Return (X, Y) of the center of cell containing provided text 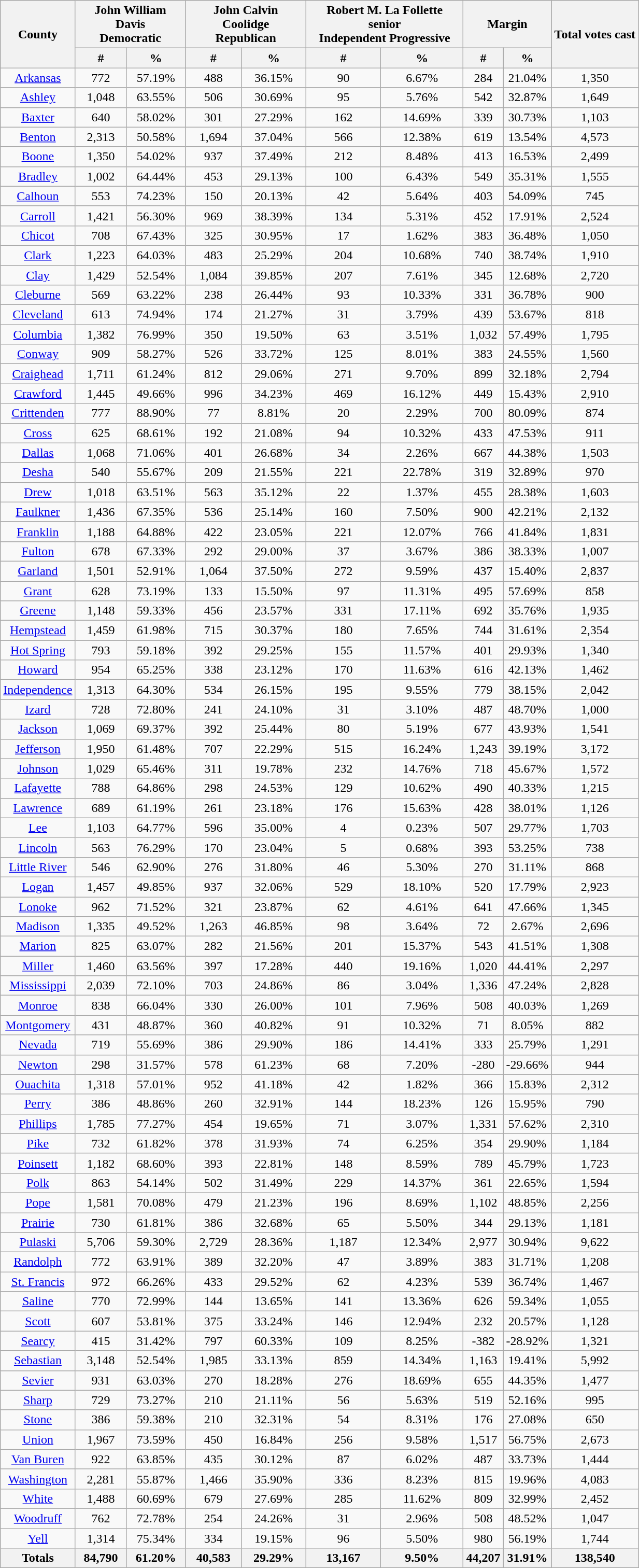
91 (343, 1025)
1,985 (214, 1361)
18.10% (422, 887)
31.49% (274, 1183)
2,794 (595, 374)
22.81% (274, 1163)
36.74% (528, 1282)
32.68% (274, 1222)
162 (343, 117)
389 (214, 1262)
24.86% (274, 986)
207 (343, 275)
1,501 (101, 571)
1,313 (101, 690)
125 (343, 354)
838 (101, 1005)
63.85% (156, 1459)
24.53% (274, 788)
174 (214, 315)
Logan (38, 887)
53.25% (528, 847)
2,039 (101, 986)
Howard (38, 670)
54.14% (156, 1183)
1,018 (101, 492)
23.57% (274, 611)
1,263 (214, 927)
12.94% (422, 1321)
56 (343, 1400)
6.43% (422, 176)
282 (214, 946)
87 (343, 1459)
2,499 (595, 157)
2,837 (595, 571)
863 (101, 1183)
546 (101, 867)
1,723 (595, 1163)
63.91% (156, 1262)
20.13% (274, 196)
32.31% (274, 1420)
73.19% (156, 591)
Sevier (38, 1380)
20 (343, 413)
1,215 (595, 788)
1,068 (101, 453)
254 (214, 1518)
793 (101, 650)
31.93% (274, 1143)
1,314 (101, 1538)
Clay (38, 275)
64.44% (156, 176)
36.48% (528, 235)
Grant (38, 591)
11.31% (422, 591)
435 (214, 1459)
8.25% (422, 1341)
321 (214, 907)
Scott (38, 1321)
Cleburne (38, 295)
8.05% (528, 1025)
Franklin (38, 531)
14.41% (422, 1045)
2,452 (595, 1499)
53.67% (528, 315)
2.67% (528, 927)
Crawford (38, 394)
33.72% (274, 354)
17.11% (422, 611)
330 (214, 1005)
40.03% (528, 1005)
777 (101, 413)
15.83% (528, 1084)
25.29% (274, 255)
519 (483, 1400)
15.50% (274, 591)
1,572 (595, 768)
35.12% (274, 492)
542 (483, 97)
655 (483, 1380)
148 (343, 1163)
261 (214, 808)
2,042 (595, 690)
715 (214, 631)
1,703 (595, 828)
Newton (38, 1065)
41.51% (528, 946)
56.19% (528, 1538)
56.75% (528, 1439)
36.15% (274, 78)
77 (214, 413)
507 (483, 828)
21.27% (274, 315)
1,467 (595, 1282)
45.67% (528, 768)
30.95% (274, 235)
361 (483, 1183)
766 (483, 531)
1,335 (101, 927)
1,321 (595, 1341)
30.37% (274, 631)
350 (214, 334)
-382 (483, 1341)
1,445 (101, 394)
12.38% (422, 137)
32.87% (528, 97)
80 (343, 729)
607 (101, 1321)
4 (343, 828)
55.67% (156, 472)
4,573 (595, 137)
2,673 (595, 1439)
9,622 (595, 1242)
Boone (38, 157)
626 (483, 1301)
63.51% (156, 492)
Pulaski (38, 1242)
31.42% (156, 1341)
539 (483, 1282)
32.20% (274, 1262)
134 (343, 216)
37.04% (274, 137)
67.33% (156, 551)
69.37% (156, 729)
61.20% (156, 1558)
88.90% (156, 413)
Dallas (38, 453)
35.00% (274, 828)
72.10% (156, 986)
339 (483, 117)
94 (343, 433)
Carroll (38, 216)
450 (214, 1439)
8.59% (422, 1163)
126 (483, 1104)
19.50% (274, 334)
141 (343, 1301)
29.06% (274, 374)
740 (483, 255)
Cross (38, 433)
566 (343, 137)
48.52% (528, 1518)
628 (101, 591)
1,462 (595, 670)
201 (343, 946)
790 (595, 1104)
33.13% (274, 1361)
1,517 (483, 1439)
Madison (38, 927)
529 (343, 887)
60.69% (156, 1499)
39.19% (528, 749)
292 (214, 551)
80.09% (528, 413)
707 (214, 749)
14.34% (422, 1361)
520 (483, 887)
23.05% (274, 531)
1,084 (214, 275)
65.25% (156, 670)
53.81% (156, 1321)
1,029 (101, 768)
41.84% (528, 531)
238 (214, 295)
Lee (38, 828)
48.86% (156, 1104)
73.27% (156, 1400)
100 (343, 176)
Lawrence (38, 808)
19.96% (528, 1479)
1,503 (595, 453)
Cleveland (38, 315)
25.44% (274, 729)
578 (214, 1065)
Independence (38, 690)
431 (101, 1025)
19.16% (422, 966)
29.25% (274, 650)
859 (343, 1361)
17 (343, 235)
422 (214, 531)
40.82% (274, 1025)
47.66% (528, 907)
54 (343, 1420)
26.68% (274, 453)
40.33% (528, 788)
952 (214, 1084)
490 (483, 788)
61.23% (274, 1065)
Robert M. La Follette seniorIndependent Progressive (385, 24)
1,785 (101, 1124)
549 (483, 176)
1,795 (595, 334)
2,696 (595, 927)
59.18% (156, 650)
38.33% (528, 551)
29.93% (528, 650)
84,790 (101, 1558)
71.52% (156, 907)
32.89% (528, 472)
1,541 (595, 729)
641 (483, 907)
50.58% (156, 137)
1,069 (101, 729)
37 (343, 551)
1,477 (595, 1380)
25.79% (528, 1045)
344 (483, 1222)
789 (483, 1163)
54.02% (156, 157)
101 (343, 1005)
1,459 (101, 631)
30.94% (528, 1242)
271 (343, 374)
403 (483, 196)
5,706 (101, 1242)
825 (101, 946)
Craighead (38, 374)
2,910 (595, 394)
71.06% (156, 453)
63.56% (156, 966)
Clark (38, 255)
Searcy (38, 1341)
22.78% (422, 472)
31.61% (528, 631)
345 (483, 275)
1,744 (595, 1538)
5.64% (422, 196)
48.85% (528, 1202)
922 (101, 1459)
1,020 (483, 966)
0.23% (422, 828)
1,345 (595, 907)
569 (101, 295)
625 (101, 433)
640 (101, 117)
59.38% (156, 1420)
455 (483, 492)
899 (483, 374)
66.04% (156, 1005)
64.86% (156, 788)
18.23% (422, 1104)
9.70% (422, 374)
70.08% (156, 1202)
Stone (38, 1420)
1,050 (595, 235)
59.34% (528, 1301)
192 (214, 433)
995 (595, 1400)
68.60% (156, 1163)
64.30% (156, 690)
35.90% (274, 1479)
133 (214, 591)
John William Davis Democratic (131, 24)
28.38% (528, 492)
745 (595, 196)
Margin (507, 24)
56.30% (156, 216)
10.62% (422, 788)
1,560 (595, 354)
1,047 (595, 1518)
3.10% (422, 709)
2,310 (595, 1124)
437 (483, 571)
-280 (483, 1065)
1,331 (483, 1124)
970 (595, 472)
Washington (38, 1479)
61.82% (156, 1143)
Benton (38, 137)
2,312 (595, 1084)
44,207 (483, 1558)
54.09% (528, 196)
57.69% (528, 591)
180 (343, 631)
931 (101, 1380)
31.71% (528, 1262)
667 (483, 453)
650 (595, 1420)
397 (214, 966)
204 (343, 255)
944 (595, 1065)
61.98% (156, 631)
13.54% (528, 137)
19.41% (528, 1361)
616 (483, 670)
27.29% (274, 117)
272 (343, 571)
311 (214, 768)
703 (214, 986)
719 (101, 1045)
812 (214, 374)
700 (483, 413)
732 (101, 1143)
John Calvin CoolidgeRepublican (246, 24)
8.01% (422, 354)
72 (483, 927)
Monroe (38, 1005)
18.69% (422, 1380)
1,291 (595, 1045)
12.34% (422, 1242)
256 (343, 1439)
962 (101, 907)
469 (343, 394)
325 (214, 235)
8.23% (422, 1479)
21.11% (274, 1400)
109 (343, 1341)
67.35% (156, 512)
61.81% (156, 1222)
46.85% (274, 927)
22 (343, 492)
1,340 (595, 650)
1,488 (101, 1499)
996 (214, 394)
619 (483, 137)
Conway (38, 354)
Garland (38, 571)
9.55% (422, 690)
Yell (38, 1538)
483 (214, 255)
969 (214, 216)
Ashley (38, 97)
1,128 (595, 1321)
49.85% (156, 887)
65.46% (156, 768)
Chicot (38, 235)
1,055 (595, 1301)
Van Buren (38, 1459)
47.53% (528, 433)
Faulkner (38, 512)
61.19% (156, 808)
241 (214, 709)
1,935 (595, 611)
10.33% (422, 295)
11.57% (422, 650)
1,032 (483, 334)
28.36% (274, 1242)
17.28% (274, 966)
8.48% (422, 157)
911 (595, 433)
22.29% (274, 749)
677 (483, 729)
2,281 (101, 1479)
44.35% (528, 1380)
46 (343, 867)
63.03% (156, 1380)
1,007 (595, 551)
728 (101, 709)
Crittenden (38, 413)
21.08% (274, 433)
68.61% (156, 433)
6.25% (422, 1143)
613 (101, 315)
1,950 (101, 749)
815 (483, 1479)
506 (214, 97)
57.19% (156, 78)
1,460 (101, 966)
61.24% (156, 374)
63.07% (156, 946)
797 (214, 1341)
27.69% (274, 1499)
909 (101, 354)
48.70% (528, 709)
7.50% (422, 512)
526 (214, 354)
679 (214, 1499)
72.99% (156, 1301)
1,000 (595, 709)
744 (483, 631)
1,126 (595, 808)
25.14% (274, 512)
55.87% (156, 1479)
37.50% (274, 571)
31.11% (528, 867)
4.61% (422, 907)
Sebastian (38, 1361)
63 (343, 334)
Lincoln (38, 847)
60.33% (274, 1341)
59.33% (156, 611)
19.78% (274, 768)
76.29% (156, 847)
Greene (38, 611)
35.31% (528, 176)
762 (101, 1518)
1,457 (101, 887)
3.67% (422, 551)
454 (214, 1124)
449 (483, 394)
32.99% (528, 1499)
72.80% (156, 709)
9.50% (422, 1558)
8.81% (274, 413)
1,831 (595, 531)
360 (214, 1025)
2,256 (595, 1202)
6.02% (422, 1459)
515 (343, 749)
76.99% (156, 334)
195 (343, 690)
Randolph (38, 1262)
73.59% (156, 1439)
5.63% (422, 1400)
338 (214, 670)
24.55% (528, 354)
33.24% (274, 1321)
718 (483, 768)
1,436 (101, 512)
15.63% (422, 808)
1,555 (595, 176)
Columbia (38, 334)
3.07% (422, 1124)
Johnson (38, 768)
90 (343, 78)
1,594 (595, 1183)
2,132 (595, 512)
7.20% (422, 1065)
770 (101, 1301)
74.23% (156, 196)
29.00% (274, 551)
30.12% (274, 1459)
3.79% (422, 315)
21.23% (274, 1202)
75.34% (156, 1538)
15.95% (528, 1104)
61.48% (156, 749)
72.78% (156, 1518)
972 (101, 1282)
7.65% (422, 631)
3.04% (422, 986)
9.59% (422, 571)
Hempstead (38, 631)
Izard (38, 709)
1,048 (101, 97)
1,064 (214, 571)
1,581 (101, 1202)
11.62% (422, 1499)
21.56% (274, 946)
488 (214, 78)
Arkansas (38, 78)
Bradley (38, 176)
Totals (38, 1558)
160 (343, 512)
St. Francis (38, 1282)
7.96% (422, 1005)
64.88% (156, 531)
15.37% (422, 946)
1,181 (595, 1222)
10.68% (422, 255)
3.89% (422, 1262)
Perry (38, 1104)
336 (343, 1479)
1,243 (483, 749)
375 (214, 1321)
Prairie (38, 1222)
Poinsett (38, 1163)
Miller (38, 966)
48.87% (156, 1025)
858 (595, 591)
5 (343, 847)
96 (343, 1538)
Saline (38, 1301)
692 (483, 611)
1,223 (101, 255)
67.43% (156, 235)
2.96% (422, 1518)
150 (214, 196)
12.07% (422, 531)
1.82% (422, 1084)
2,313 (101, 137)
3,172 (595, 749)
7.61% (422, 275)
93 (343, 295)
1,444 (595, 1459)
29.77% (528, 828)
Phillips (38, 1124)
38.39% (274, 216)
16.24% (422, 749)
Woodruff (38, 1518)
-29.66% (528, 1065)
11.63% (422, 670)
42.21% (528, 512)
452 (483, 216)
Lafayette (38, 788)
12.68% (528, 275)
34 (343, 453)
129 (343, 788)
58.27% (156, 354)
440 (343, 966)
47 (343, 1262)
63.22% (156, 295)
Total votes cast (595, 34)
Hot Spring (38, 650)
9.58% (422, 1439)
479 (214, 1202)
456 (214, 611)
74 (343, 1143)
49.66% (156, 394)
15.40% (528, 571)
540 (101, 472)
Lonoke (38, 907)
285 (343, 1499)
5,992 (595, 1361)
18.28% (274, 1380)
14.37% (422, 1183)
212 (343, 157)
31.57% (156, 1065)
31.91% (528, 1558)
738 (595, 847)
301 (214, 117)
779 (483, 690)
1,603 (595, 492)
Pope (38, 1202)
4,083 (595, 1479)
Sharp (38, 1400)
39.85% (274, 275)
22.65% (528, 1183)
209 (214, 472)
33.73% (528, 1459)
8.69% (422, 1202)
30.69% (274, 97)
16.84% (274, 1439)
689 (101, 808)
2,354 (595, 631)
17.79% (528, 887)
354 (483, 1143)
1.37% (422, 492)
874 (595, 413)
23.04% (274, 847)
38.74% (528, 255)
Baxter (38, 117)
Jefferson (38, 749)
5.19% (422, 729)
26.15% (274, 690)
37.49% (274, 157)
Nevada (38, 1045)
77.27% (156, 1124)
Union (38, 1439)
38.01% (528, 808)
1,382 (101, 334)
31.80% (274, 867)
1,649 (595, 97)
2.29% (422, 413)
16.12% (422, 394)
Little River (38, 867)
1,967 (101, 1439)
1,163 (483, 1361)
1.62% (422, 235)
5.76% (422, 97)
1,318 (101, 1084)
453 (214, 176)
74.94% (156, 315)
2.26% (422, 453)
334 (214, 1538)
26.00% (274, 1005)
1,188 (101, 531)
3,148 (101, 1361)
19.65% (274, 1124)
439 (483, 315)
596 (214, 828)
White (38, 1499)
45.79% (528, 1163)
Mississippi (38, 986)
21.55% (274, 472)
68 (343, 1065)
38.15% (528, 690)
Marion (38, 946)
502 (214, 1183)
36.78% (528, 295)
155 (343, 650)
19.15% (274, 1538)
Drew (38, 492)
Fulton (38, 551)
97 (343, 591)
1,187 (343, 1242)
29.29% (274, 1558)
2,923 (595, 887)
3.51% (422, 334)
66.26% (156, 1282)
553 (101, 196)
Desha (38, 472)
138,540 (595, 1558)
954 (101, 670)
98 (343, 927)
1,694 (214, 137)
2,729 (214, 1242)
13.36% (422, 1301)
52.91% (156, 571)
1,208 (595, 1262)
40,583 (214, 1558)
186 (343, 1045)
14.76% (422, 768)
378 (214, 1143)
229 (343, 1183)
20.57% (528, 1321)
1,711 (101, 374)
Jackson (38, 729)
1,308 (595, 946)
730 (101, 1222)
882 (595, 1025)
County (38, 34)
1,002 (101, 176)
42.13% (528, 670)
1,421 (101, 216)
428 (483, 808)
57.49% (528, 334)
Pike (38, 1143)
64.03% (156, 255)
58.02% (156, 117)
24.10% (274, 709)
196 (343, 1202)
Calhoun (38, 196)
0.68% (422, 847)
95 (343, 97)
13.65% (274, 1301)
Ouachita (38, 1084)
2,524 (595, 216)
818 (595, 315)
534 (214, 690)
8.31% (422, 1420)
59.30% (156, 1242)
32.91% (274, 1104)
1,429 (101, 275)
64.77% (156, 828)
34.23% (274, 394)
413 (483, 157)
2,720 (595, 275)
1,336 (483, 986)
495 (483, 591)
2,828 (595, 986)
14.69% (422, 117)
146 (343, 1321)
86 (343, 986)
2,297 (595, 966)
980 (483, 1538)
57.62% (528, 1124)
63.55% (156, 97)
1,466 (214, 1479)
27.08% (528, 1420)
35.76% (528, 611)
62.90% (156, 867)
366 (483, 1084)
260 (214, 1104)
5.31% (422, 216)
17.91% (528, 216)
21.04% (528, 78)
Montgomery (38, 1025)
32.18% (528, 374)
5.30% (422, 867)
47.24% (528, 986)
41.18% (274, 1084)
32.06% (274, 887)
15.43% (528, 394)
2,977 (483, 1242)
43.93% (528, 729)
29.52% (274, 1282)
65 (343, 1222)
44.41% (528, 966)
23.12% (274, 670)
1,269 (595, 1005)
55.69% (156, 1045)
3.64% (422, 927)
1,148 (101, 611)
415 (101, 1341)
1,910 (595, 255)
-28.92% (528, 1341)
1,102 (483, 1202)
788 (101, 788)
44.38% (528, 453)
678 (101, 551)
333 (483, 1045)
49.52% (156, 927)
13,167 (343, 1558)
536 (214, 512)
57.01% (156, 1084)
23.18% (274, 808)
Polk (38, 1183)
26.44% (274, 295)
6.67% (422, 78)
24.26% (274, 1518)
4.23% (422, 1282)
868 (595, 867)
30.73% (528, 117)
1,182 (101, 1163)
319 (483, 472)
1,184 (595, 1143)
543 (483, 946)
52.16% (528, 1400)
16.53% (528, 157)
708 (101, 235)
729 (101, 1400)
809 (483, 1499)
284 (483, 78)
23.87% (274, 907)
